Pinpoint the cell where the given text exists, returning its [X, Y] midpoint coordinate. 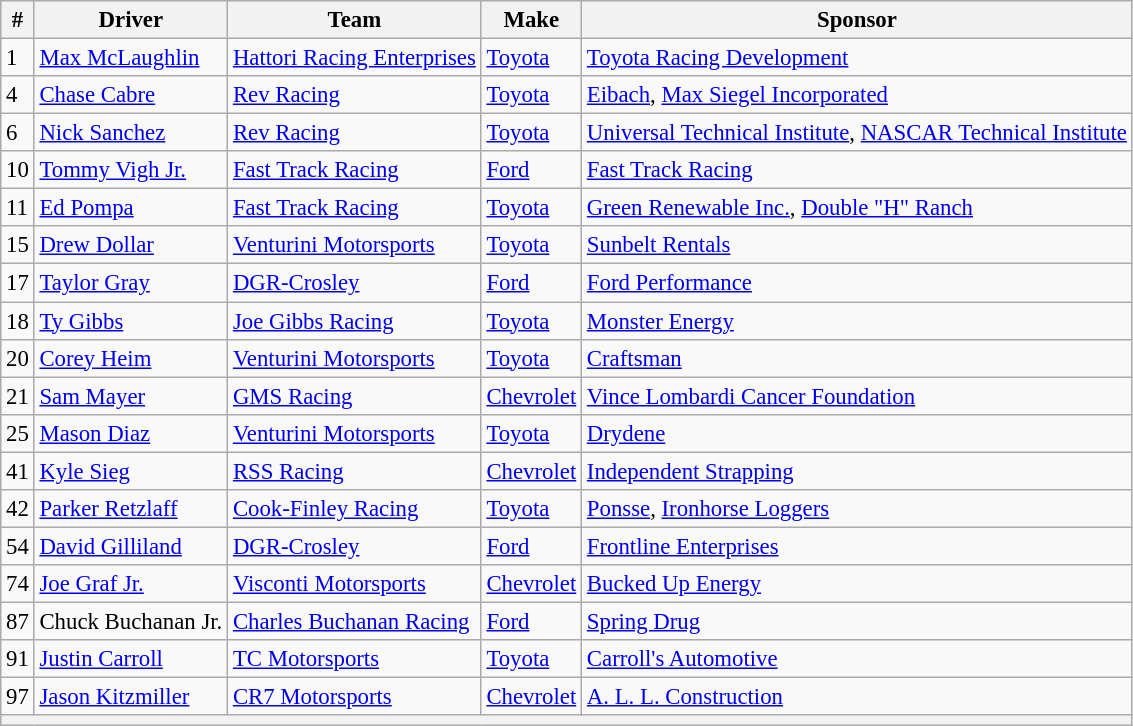
Joe Gibbs Racing [355, 321]
Eibach, Max Siegel Incorporated [858, 95]
Ed Pompa [130, 208]
Bucked Up Energy [858, 584]
Ford Performance [858, 283]
Independent Strapping [858, 471]
25 [18, 433]
Charles Buchanan Racing [355, 621]
Sunbelt Rentals [858, 245]
A. L. L. Construction [858, 697]
Chase Cabre [130, 95]
41 [18, 471]
Drew Dollar [130, 245]
RSS Racing [355, 471]
11 [18, 208]
Team [355, 20]
Drydene [858, 433]
74 [18, 584]
Spring Drug [858, 621]
21 [18, 396]
Universal Technical Institute, NASCAR Technical Institute [858, 133]
Green Renewable Inc., Double "H" Ranch [858, 208]
CR7 Motorsports [355, 697]
Joe Graf Jr. [130, 584]
Carroll's Automotive [858, 659]
Toyota Racing Development [858, 58]
Sam Mayer [130, 396]
17 [18, 283]
Cook-Finley Racing [355, 509]
Taylor Gray [130, 283]
18 [18, 321]
Visconti Motorsports [355, 584]
Craftsman [858, 358]
Nick Sanchez [130, 133]
97 [18, 697]
Driver [130, 20]
42 [18, 509]
GMS Racing [355, 396]
# [18, 20]
Ponsse, Ironhorse Loggers [858, 509]
Tommy Vigh Jr. [130, 170]
Chuck Buchanan Jr. [130, 621]
Make [531, 20]
Corey Heim [130, 358]
Justin Carroll [130, 659]
Vince Lombardi Cancer Foundation [858, 396]
Mason Diaz [130, 433]
Sponsor [858, 20]
87 [18, 621]
Max McLaughlin [130, 58]
20 [18, 358]
Hattori Racing Enterprises [355, 58]
Monster Energy [858, 321]
David Gilliland [130, 546]
Parker Retzlaff [130, 509]
91 [18, 659]
1 [18, 58]
TC Motorsports [355, 659]
4 [18, 95]
15 [18, 245]
Frontline Enterprises [858, 546]
54 [18, 546]
10 [18, 170]
Kyle Sieg [130, 471]
Ty Gibbs [130, 321]
Jason Kitzmiller [130, 697]
6 [18, 133]
